For the text-containing cell, return its midpoint in (X, Y) coordinate format. 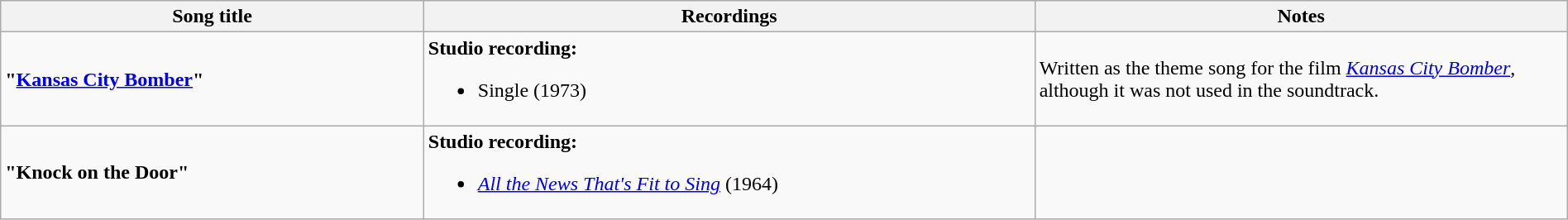
"Kansas City Bomber" (213, 79)
Recordings (729, 17)
Written as the theme song for the film Kansas City Bomber, although it was not used in the soundtrack. (1301, 79)
Notes (1301, 17)
"Knock on the Door" (213, 172)
Song title (213, 17)
Studio recording:Single (1973) (729, 79)
Studio recording:All the News That's Fit to Sing (1964) (729, 172)
